Detect which cell encompasses the target text, then output its [x, y] center coordinate. 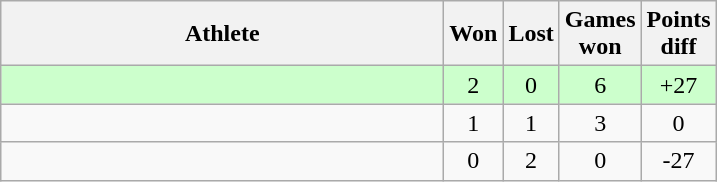
3 [600, 123]
Won [474, 34]
-27 [678, 161]
+27 [678, 85]
Lost [531, 34]
Pointsdiff [678, 34]
Athlete [222, 34]
Gameswon [600, 34]
6 [600, 85]
